Capture the cell that displays the provided text and extract its (x, y) central coordinate. 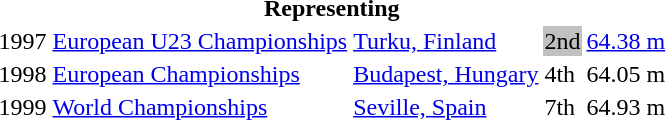
Turku, Finland (446, 41)
Budapest, Hungary (446, 74)
4th (562, 74)
2nd (562, 41)
European U23 Championships (200, 41)
European Championships (200, 74)
